Return the (x, y) coordinate for the center point of the cell that contains the specified text.  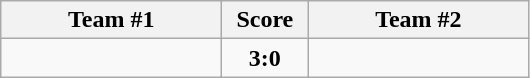
Team #2 (418, 20)
3:0 (265, 58)
Team #1 (112, 20)
Score (265, 20)
